Detect which cell encompasses the target text, then output its [X, Y] center coordinate. 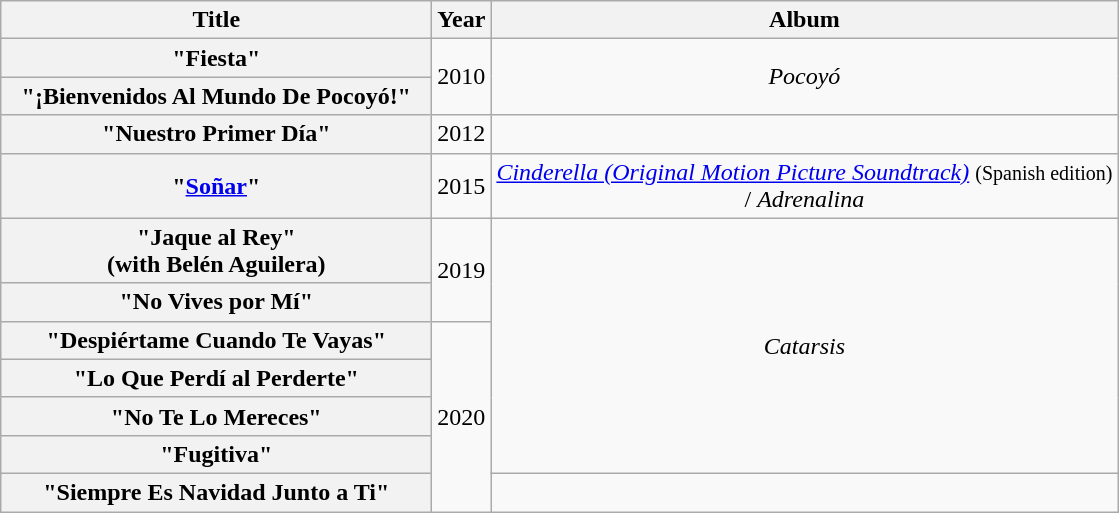
Album [804, 20]
"Fiesta" [216, 58]
2012 [462, 134]
2015 [462, 186]
"No Vives por Mí" [216, 302]
2020 [462, 416]
2010 [462, 77]
"Jaque al Rey"(with Belén Aguilera) [216, 250]
"Lo Que Perdí al Perderte" [216, 378]
Cinderella (Original Motion Picture Soundtrack) (Spanish edition)/ Adrenalina [804, 186]
"Soñar" [216, 186]
2019 [462, 270]
Pocoyó [804, 77]
"Nuestro Primer Día" [216, 134]
"Siempre Es Navidad Junto a Ti" [216, 492]
"Fugitiva" [216, 454]
"No Te Lo Mereces" [216, 416]
Year [462, 20]
"¡Bienvenidos Al Mundo De Pocoyó!" [216, 96]
"Despiértame Cuando Te Vayas" [216, 340]
Catarsis [804, 346]
Title [216, 20]
